Scan for the cell matching the given text and deliver its [x, y] coordinate at center. 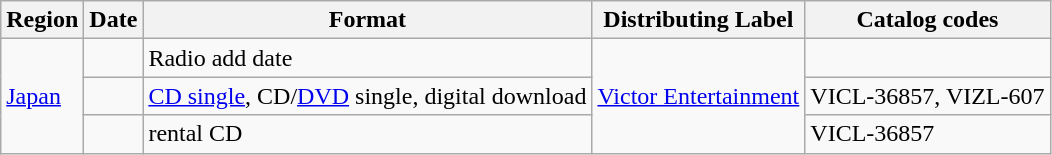
Date [114, 20]
Victor Entertainment [698, 96]
CD single, CD/DVD single, digital download [368, 96]
Format [368, 20]
VICL-36857, VIZL-607 [928, 96]
rental CD [368, 134]
Radio add date [368, 58]
Catalog codes [928, 20]
Japan [42, 96]
Distributing Label [698, 20]
Region [42, 20]
VICL-36857 [928, 134]
